Return [X, Y] of the center of cell containing provided text 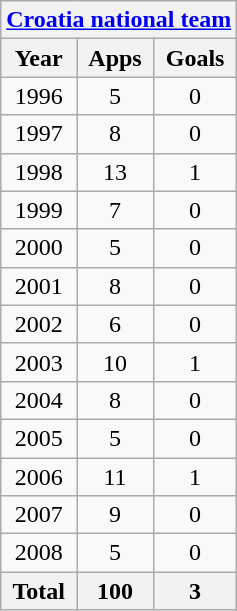
2006 [39, 477]
100 [116, 591]
2004 [39, 400]
2002 [39, 324]
7 [116, 210]
1998 [39, 172]
Goals [194, 58]
Croatia national team [119, 20]
1996 [39, 96]
2008 [39, 553]
1997 [39, 134]
10 [116, 362]
Apps [116, 58]
Total [39, 591]
13 [116, 172]
2005 [39, 438]
6 [116, 324]
2000 [39, 248]
3 [194, 591]
Year [39, 58]
11 [116, 477]
2003 [39, 362]
2007 [39, 515]
9 [116, 515]
1999 [39, 210]
2001 [39, 286]
